Return the [x, y] coordinate for the center point of the cell that contains the specified text.  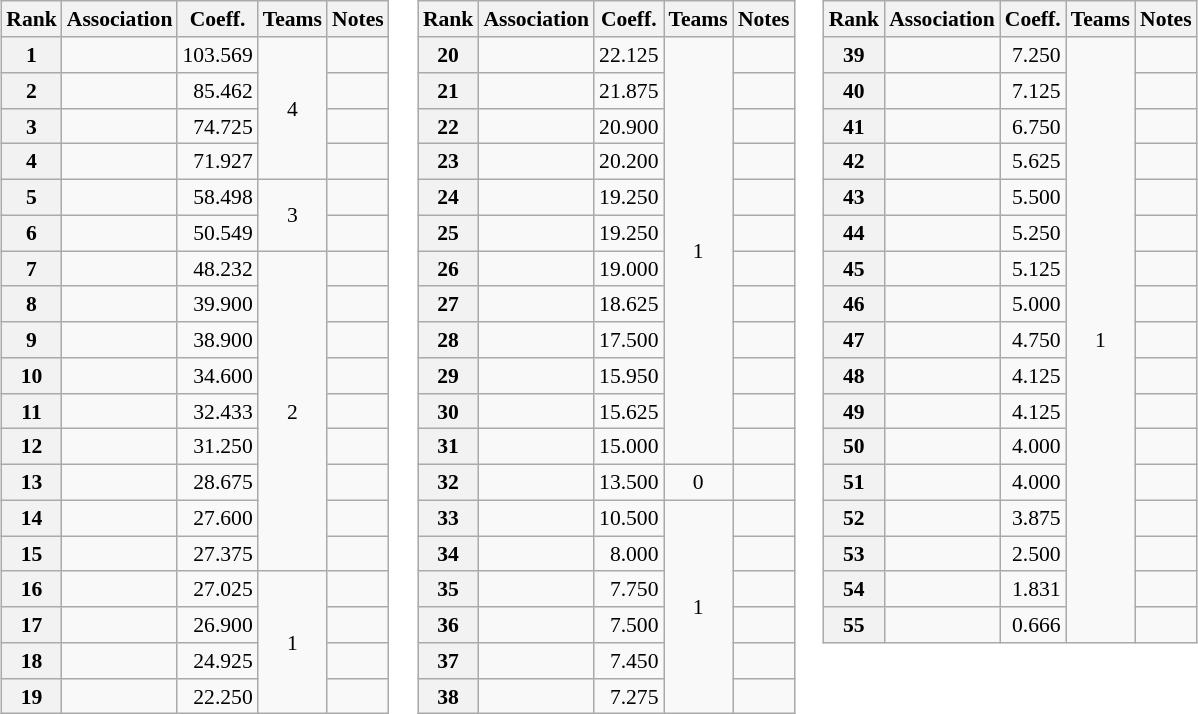
38 [448, 696]
5.250 [1033, 233]
18 [32, 661]
33 [448, 518]
13 [32, 482]
51 [854, 482]
20 [448, 55]
7.275 [628, 696]
6 [32, 233]
45 [854, 269]
7.500 [628, 625]
27 [448, 304]
71.927 [217, 162]
15.000 [628, 447]
7.125 [1033, 91]
40 [854, 91]
103.569 [217, 55]
31 [448, 447]
17.500 [628, 340]
58.498 [217, 197]
44 [854, 233]
16 [32, 589]
15.950 [628, 376]
20.900 [628, 126]
0 [698, 482]
54 [854, 589]
39.900 [217, 304]
5.625 [1033, 162]
25 [448, 233]
35 [448, 589]
52 [854, 518]
5.000 [1033, 304]
22.125 [628, 55]
15.625 [628, 411]
37 [448, 661]
36 [448, 625]
13.500 [628, 482]
85.462 [217, 91]
22 [448, 126]
48 [854, 376]
15 [32, 554]
19.000 [628, 269]
7.250 [1033, 55]
21.875 [628, 91]
55 [854, 625]
29 [448, 376]
10 [32, 376]
32.433 [217, 411]
5.125 [1033, 269]
9 [32, 340]
20.200 [628, 162]
7 [32, 269]
39 [854, 55]
3.875 [1033, 518]
0.666 [1033, 625]
48.232 [217, 269]
53 [854, 554]
14 [32, 518]
7.750 [628, 589]
41 [854, 126]
42 [854, 162]
26.900 [217, 625]
12 [32, 447]
34.600 [217, 376]
49 [854, 411]
27.375 [217, 554]
50.549 [217, 233]
27.025 [217, 589]
8 [32, 304]
74.725 [217, 126]
26 [448, 269]
10.500 [628, 518]
28.675 [217, 482]
2.500 [1033, 554]
6.750 [1033, 126]
50 [854, 447]
43 [854, 197]
24.925 [217, 661]
23 [448, 162]
18.625 [628, 304]
11 [32, 411]
5.500 [1033, 197]
7.450 [628, 661]
30 [448, 411]
34 [448, 554]
38.900 [217, 340]
46 [854, 304]
22.250 [217, 696]
19 [32, 696]
31.250 [217, 447]
5 [32, 197]
21 [448, 91]
27.600 [217, 518]
4.750 [1033, 340]
28 [448, 340]
8.000 [628, 554]
32 [448, 482]
24 [448, 197]
17 [32, 625]
1.831 [1033, 589]
47 [854, 340]
